Locate the cell with the specified text and output its [x, y] center coordinate. 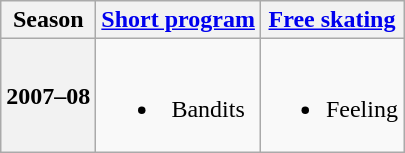
Free skating [332, 20]
Feeling [332, 96]
Short program [178, 20]
2007–08 [48, 96]
Season [48, 20]
Bandits [178, 96]
